Determine the (X, Y) coordinate at the center of the cell enclosing the given text.  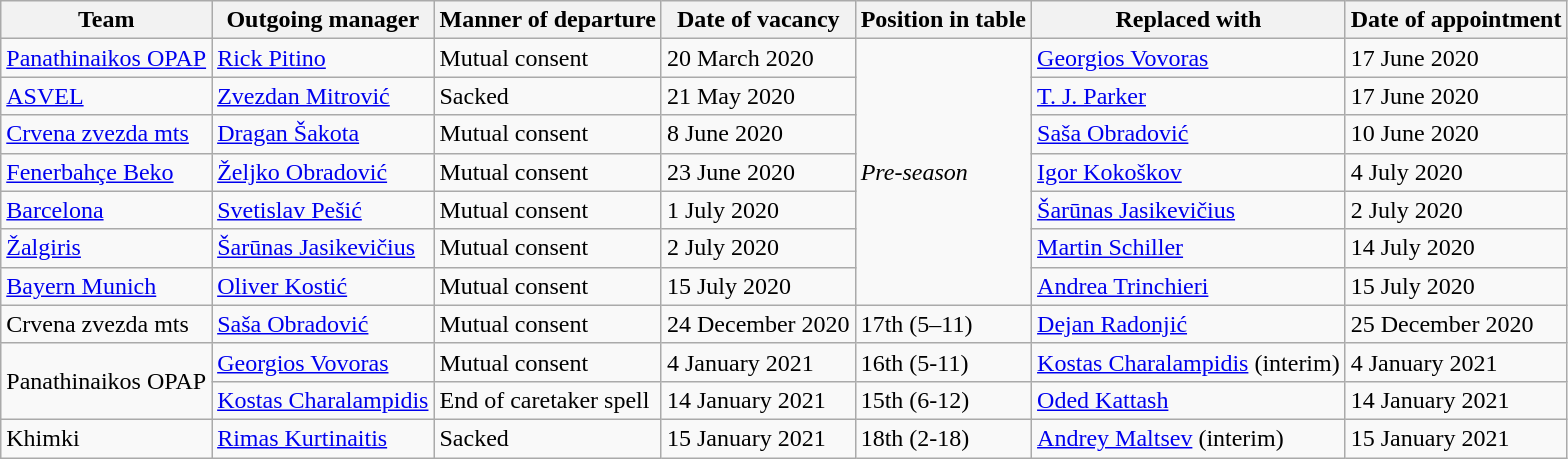
Team (106, 20)
End of caretaker spell (548, 400)
17th (5–11) (943, 324)
Pre-season (943, 172)
8 June 2020 (758, 134)
Žalgiris (106, 248)
Replaced with (1189, 20)
20 March 2020 (758, 58)
21 May 2020 (758, 96)
Andrea Trinchieri (1189, 286)
Khimki (106, 438)
T. J. Parker (1189, 96)
Svetislav Pešić (323, 210)
Outgoing manager (323, 20)
25 December 2020 (1456, 324)
Barcelona (106, 210)
23 June 2020 (758, 172)
Zvezdan Mitrović (323, 96)
Dejan Radonjić (1189, 324)
Dragan Šakota (323, 134)
ASVEL (106, 96)
18th (2-18) (943, 438)
Fenerbahçe Beko (106, 172)
Rick Pitino (323, 58)
Kostas Charalampidis (interim) (1189, 362)
10 June 2020 (1456, 134)
15th (6-12) (943, 400)
Manner of departure (548, 20)
14 July 2020 (1456, 248)
Kostas Charalampidis (323, 400)
24 December 2020 (758, 324)
Date of vacancy (758, 20)
Igor Kokoškov (1189, 172)
Position in table (943, 20)
Oliver Kostić (323, 286)
Martin Schiller (1189, 248)
16th (5-11) (943, 362)
1 July 2020 (758, 210)
Andrey Maltsev (interim) (1189, 438)
Rimas Kurtinaitis (323, 438)
Željko Obradović (323, 172)
4 July 2020 (1456, 172)
Bayern Munich (106, 286)
Oded Kattash (1189, 400)
Date of appointment (1456, 20)
